Output the [x, y] coordinate of the center of the cell containing the given text.  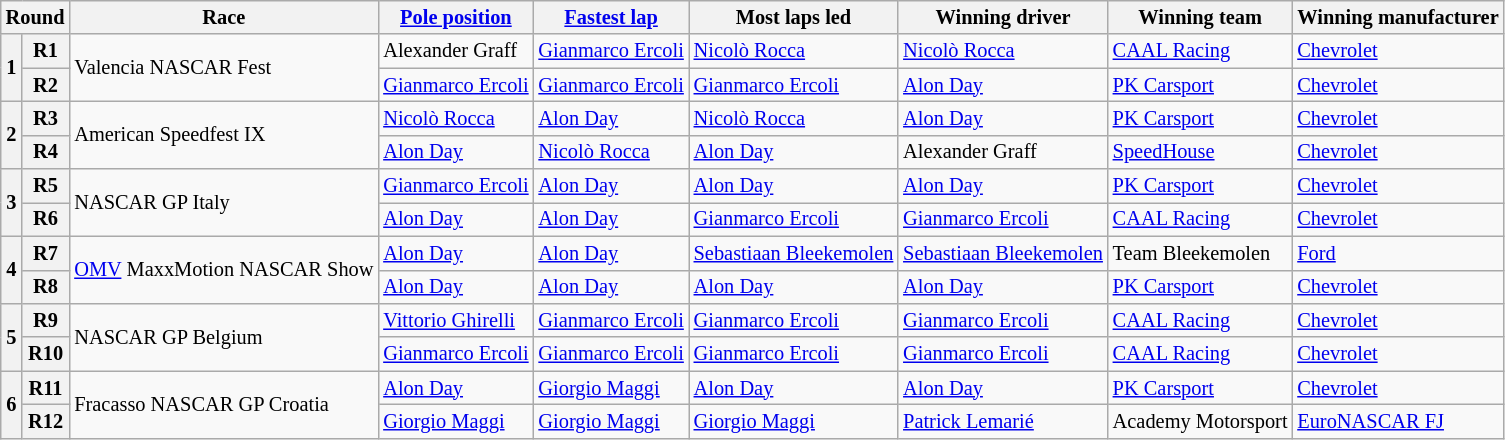
4 [12, 270]
R11 [46, 388]
Ford [1398, 253]
R8 [46, 287]
Fastest lap [612, 17]
R12 [46, 421]
3 [12, 202]
Vittorio Ghirelli [456, 320]
Most laps led [794, 17]
Academy Motorsport [1200, 421]
NASCAR GP Belgium [224, 336]
SpeedHouse [1200, 152]
EuroNASCAR FJ [1398, 421]
Race [224, 17]
Pole position [456, 17]
R4 [46, 152]
Valencia NASCAR Fest [224, 68]
Fracasso NASCAR GP Croatia [224, 404]
R5 [46, 186]
R7 [46, 253]
Round [36, 17]
6 [12, 404]
American Speedfest IX [224, 134]
OMV MaxxMotion NASCAR Show [224, 270]
Winning manufacturer [1398, 17]
R3 [46, 118]
2 [12, 134]
1 [12, 68]
R6 [46, 219]
Team Bleekemolen [1200, 253]
NASCAR GP Italy [224, 202]
5 [12, 336]
R10 [46, 354]
Patrick Lemarié [1003, 421]
R1 [46, 51]
Winning driver [1003, 17]
R2 [46, 85]
R9 [46, 320]
Winning team [1200, 17]
